Search for the cell housing the specified text and yield its [x, y] center coordinate. 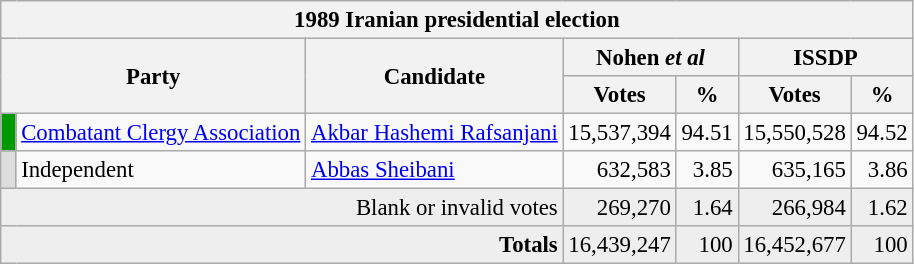
Combatant Clergy Association [161, 133]
Abbas Sheibani [434, 170]
15,550,528 [794, 133]
Nohen et al [650, 58]
3.86 [882, 170]
1.62 [882, 208]
Candidate [434, 76]
269,270 [620, 208]
Independent [161, 170]
ISSDP [826, 58]
94.52 [882, 133]
16,439,247 [620, 245]
16,452,677 [794, 245]
266,984 [794, 208]
1989 Iranian presidential election [457, 20]
3.85 [707, 170]
1.64 [707, 208]
635,165 [794, 170]
Akbar Hashemi Rafsanjani [434, 133]
Blank or invalid votes [282, 208]
15,537,394 [620, 133]
632,583 [620, 170]
94.51 [707, 133]
Totals [282, 245]
Party [154, 76]
